Determine the (X, Y) coordinate at the center of the cell enclosing the given text.  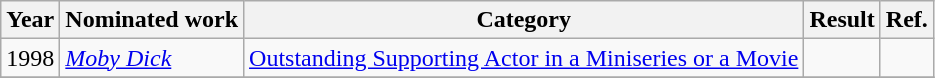
Moby Dick (152, 58)
Ref. (906, 20)
Result (842, 20)
Year (30, 20)
Category (524, 20)
Nominated work (152, 20)
1998 (30, 58)
Outstanding Supporting Actor in a Miniseries or a Movie (524, 58)
